Return (x, y) of the center of cell containing provided text 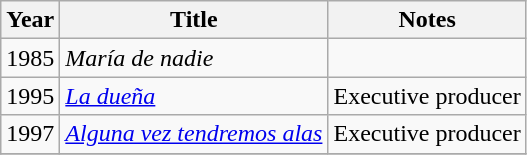
1985 (30, 58)
Notes (427, 20)
1995 (30, 96)
Alguna vez tendremos alas (194, 134)
1997 (30, 134)
María de nadie (194, 58)
Title (194, 20)
Year (30, 20)
La dueña (194, 96)
